Detect which cell encompasses the target text, then output its [X, Y] center coordinate. 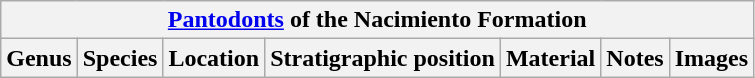
Material [550, 58]
Notes [635, 58]
Stratigraphic position [383, 58]
Genus [39, 58]
Pantodonts of the Nacimiento Formation [378, 20]
Images [711, 58]
Location [214, 58]
Species [120, 58]
